Extract the (X, Y) coordinate from the center of the cell holding the provided text.  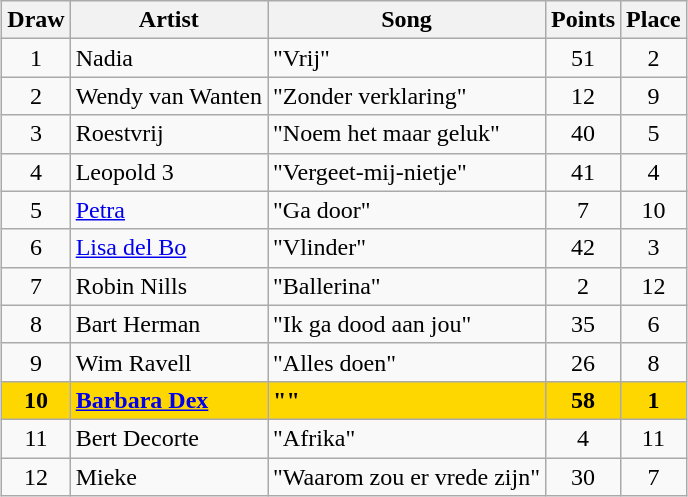
Place (654, 20)
"Ik ga dood aan jou" (407, 324)
35 (582, 324)
Robin Nills (168, 286)
Wim Ravell (168, 362)
Points (582, 20)
26 (582, 362)
"Vlinder" (407, 248)
Artist (168, 20)
"Afrika" (407, 438)
Leopold 3 (168, 172)
Bart Herman (168, 324)
Barbara Dex (168, 400)
Nadia (168, 58)
"Noem het maar geluk" (407, 134)
Draw (36, 20)
30 (582, 477)
"Vrij" (407, 58)
42 (582, 248)
58 (582, 400)
Lisa del Bo (168, 248)
51 (582, 58)
Song (407, 20)
"Waarom zou er vrede zijn" (407, 477)
Petra (168, 210)
"Alles doen" (407, 362)
"Ballerina" (407, 286)
"" (407, 400)
"Ga door" (407, 210)
"Zonder verklaring" (407, 96)
Wendy van Wanten (168, 96)
Bert Decorte (168, 438)
Mieke (168, 477)
41 (582, 172)
"Vergeet-mij-nietje" (407, 172)
40 (582, 134)
Roestvrij (168, 134)
